Find where the given text appears and provide that cell's center as [X, Y] coordinate. 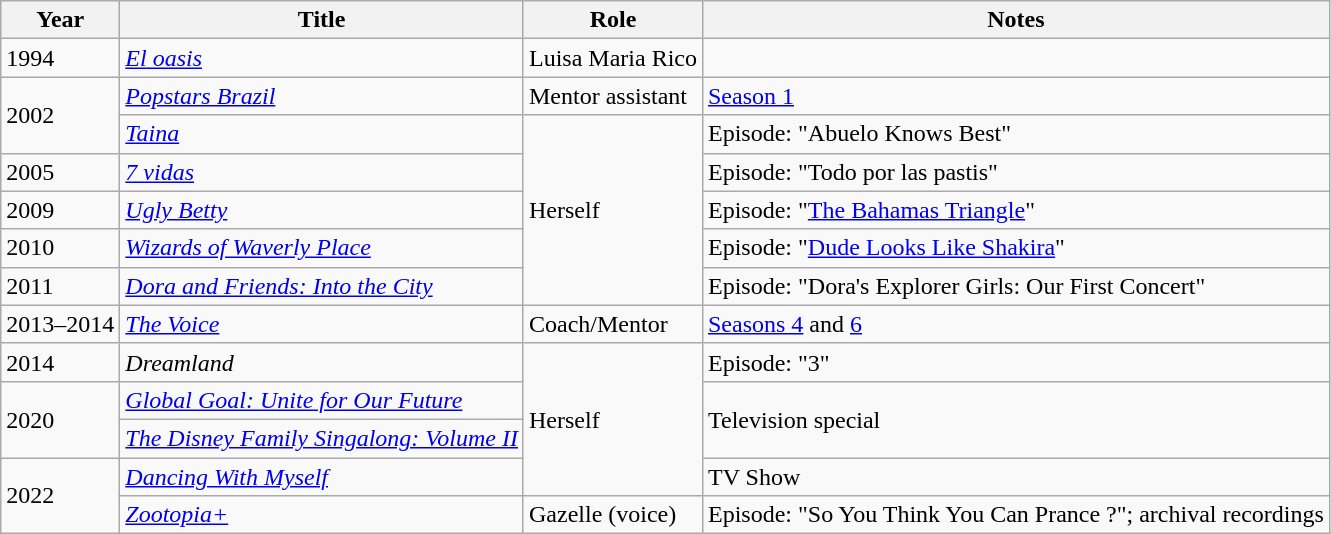
Ugly Betty [322, 210]
Episode: "The Bahamas Triangle" [1016, 210]
Taina [322, 134]
2013–2014 [60, 324]
The Disney Family Singalong: Volume II [322, 438]
2020 [60, 419]
Role [612, 20]
TV Show [1016, 477]
Notes [1016, 20]
The Voice [322, 324]
Season 1 [1016, 96]
Dancing With Myself [322, 477]
Television special [1016, 419]
Episode: "Abuelo Knows Best" [1016, 134]
Episode: "3" [1016, 362]
Dora and Friends: Into the City [322, 286]
Episode: "So You Think You Can Prance ?"; archival recordings [1016, 515]
1994 [60, 58]
Global Goal: Unite for Our Future [322, 400]
Year [60, 20]
2022 [60, 496]
Mentor assistant [612, 96]
Dreamland [322, 362]
Zootopia+ [322, 515]
Gazelle (voice) [612, 515]
2011 [60, 286]
Episode: "Dora's Explorer Girls: Our First Concert" [1016, 286]
Popstars Brazil [322, 96]
Episode: "Todo por las pastis" [1016, 172]
Coach/Mentor [612, 324]
2014 [60, 362]
Luisa Maria Rico [612, 58]
Title [322, 20]
2002 [60, 115]
2010 [60, 248]
7 vidas [322, 172]
Wizards of Waverly Place [322, 248]
Seasons 4 and 6 [1016, 324]
2005 [60, 172]
2009 [60, 210]
Episode: "Dude Looks Like Shakira" [1016, 248]
El oasis [322, 58]
